Return the [x, y] coordinate for the center point of the cell that contains the specified text.  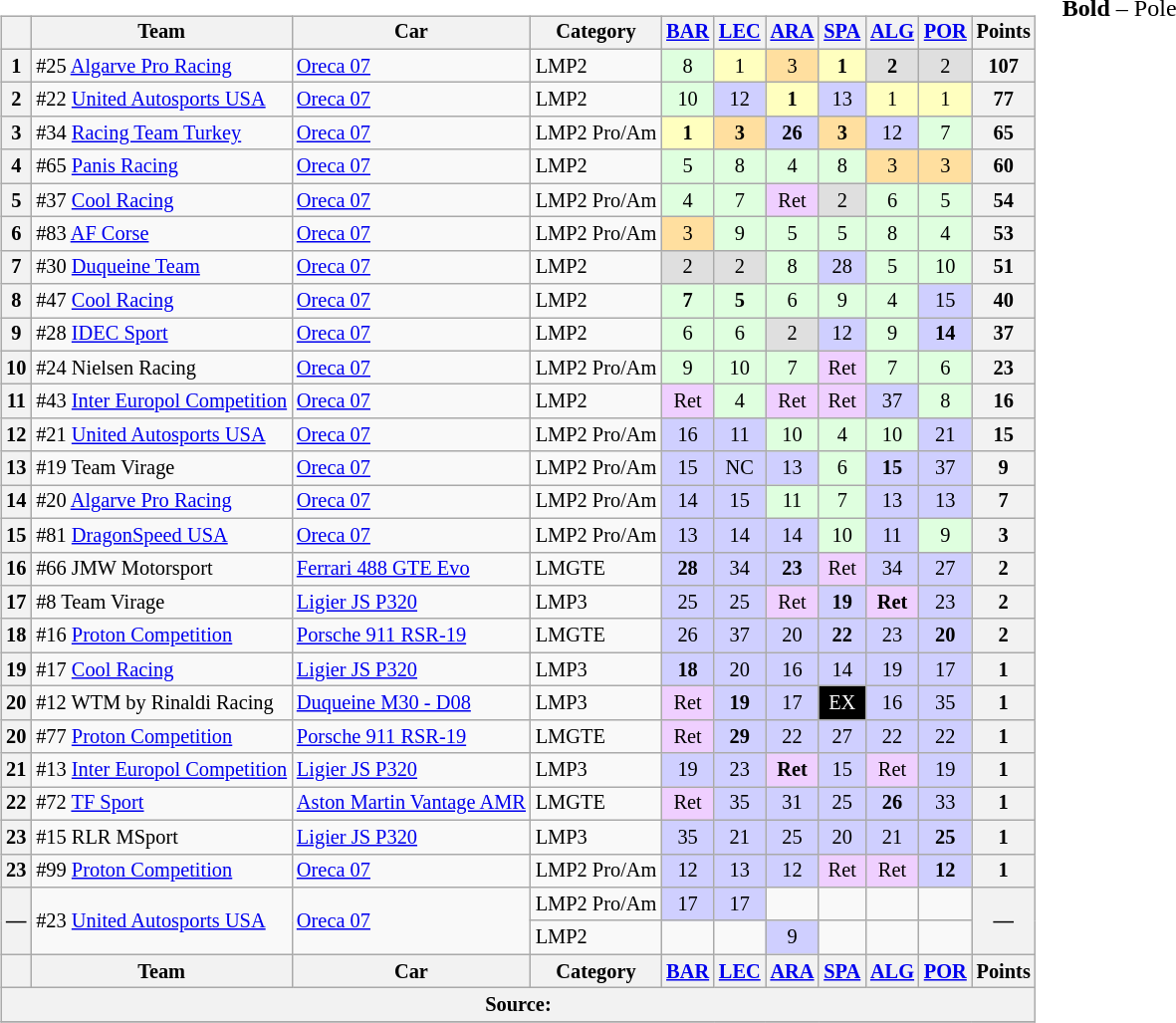
#24 Nielsen Racing [161, 368]
107 [1004, 66]
#99 Proton Competition [161, 871]
#34 Racing Team Turkey [161, 133]
40 [1004, 301]
60 [1004, 166]
#83 AF Corse [161, 234]
Duqueine M30 - D08 [411, 703]
#15 RLR MSport [161, 837]
#12 WTM by Rinaldi Racing [161, 703]
#66 JMW Motorsport [161, 569]
#81 DragonSpeed USA [161, 535]
#16 Proton Competition [161, 636]
Source: [518, 1005]
#20 Algarve Pro Racing [161, 502]
65 [1004, 133]
#37 Cool Racing [161, 200]
Aston Martin Vantage AMR [411, 804]
#19 Team Virage [161, 468]
#13 Inter Europol Competition [161, 770]
#25 Algarve Pro Racing [161, 66]
33 [946, 804]
29 [740, 736]
54 [1004, 200]
NC [740, 468]
51 [1004, 267]
#43 Inter Europol Competition [161, 401]
#17 Cool Racing [161, 669]
#65 Panis Racing [161, 166]
31 [793, 804]
EX [842, 703]
#47 Cool Racing [161, 301]
53 [1004, 234]
#30 Duqueine Team [161, 267]
#22 United Autosports USA [161, 100]
#8 Team Virage [161, 603]
#72 TF Sport [161, 804]
77 [1004, 100]
#28 IDEC Sport [161, 335]
#77 Proton Competition [161, 736]
#23 United Autosports USA [161, 920]
Ferrari 488 GTE Evo [411, 569]
#21 United Autosports USA [161, 435]
